Return the [X, Y] coordinate for the center point of the cell that contains the specified text.  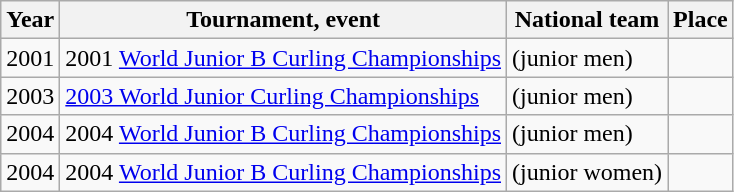
(junior women) [588, 172]
2003 World Junior Curling Championships [284, 96]
Tournament, event [284, 20]
Place [701, 20]
2001 [30, 58]
National team [588, 20]
2001 World Junior B Curling Championships [284, 58]
2003 [30, 96]
Year [30, 20]
